Return the [X, Y] coordinate for the center point of the cell that contains the specified text.  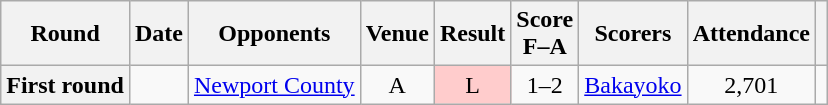
Venue [397, 34]
ScoreF–A [545, 34]
2,701 [751, 85]
Opponents [274, 34]
Newport County [274, 85]
Date [158, 34]
Attendance [751, 34]
Result [472, 34]
Round [66, 34]
Bakayoko [633, 85]
L [472, 85]
A [397, 85]
1–2 [545, 85]
Scorers [633, 34]
First round [66, 85]
